Return the (X, Y) coordinate for the center point of the cell that contains the specified text.  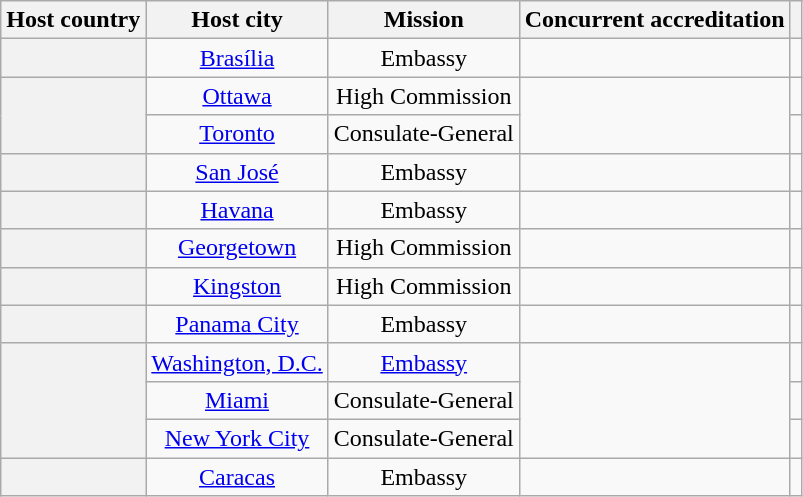
Ottawa (237, 96)
Host country (74, 20)
Mission (424, 20)
Washington, D.C. (237, 362)
New York City (237, 438)
Concurrent accreditation (654, 20)
Kingston (237, 286)
Brasília (237, 58)
Georgetown (237, 248)
Miami (237, 400)
San José (237, 172)
Panama City (237, 324)
Toronto (237, 134)
Havana (237, 210)
Caracas (237, 477)
Host city (237, 20)
